Return the (x, y) coordinate for the center point of the cell that contains the specified text.  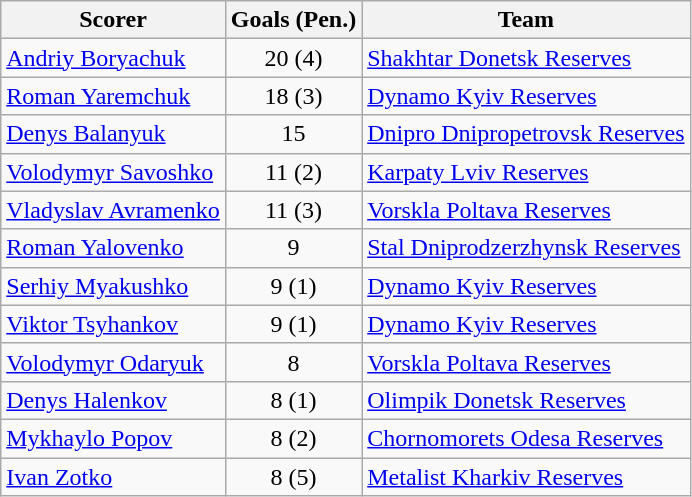
Scorer (114, 20)
Volodymyr Odaryuk (114, 362)
8 (2) (293, 438)
Vladyslav Avramenko (114, 210)
9 (293, 248)
18 (3) (293, 96)
Karpaty Lviv Reserves (526, 172)
Dnipro Dnipropetrovsk Reserves (526, 134)
Volodymyr Savoshko (114, 172)
Metalist Kharkiv Reserves (526, 477)
8 (1) (293, 400)
Denys Balanyuk (114, 134)
20 (4) (293, 58)
11 (3) (293, 210)
15 (293, 134)
Chornomorets Odesa Reserves (526, 438)
8 (5) (293, 477)
Goals (Pen.) (293, 20)
11 (2) (293, 172)
8 (293, 362)
Stal Dniprodzerzhynsk Reserves (526, 248)
Denys Halenkov (114, 400)
Ivan Zotko (114, 477)
Roman Yalovenko (114, 248)
Andriy Boryachuk (114, 58)
Serhiy Myakushko (114, 286)
Olimpik Donetsk Reserves (526, 400)
Shakhtar Donetsk Reserves (526, 58)
Team (526, 20)
Viktor Tsyhankov (114, 324)
Mykhaylo Popov (114, 438)
Roman Yaremchuk (114, 96)
